Output the (X, Y) coordinate of the center of the cell containing the given text.  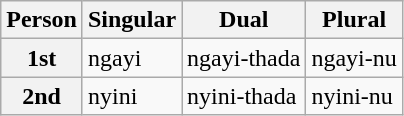
ngayi-thada (244, 58)
Singular (132, 20)
1st (42, 58)
nyini (132, 96)
2nd (42, 96)
ngayi (132, 58)
nyini-thada (244, 96)
Plural (354, 20)
nyini-nu (354, 96)
Dual (244, 20)
Person (42, 20)
ngayi-nu (354, 58)
